Detect which cell encompasses the target text, then output its (X, Y) center coordinate. 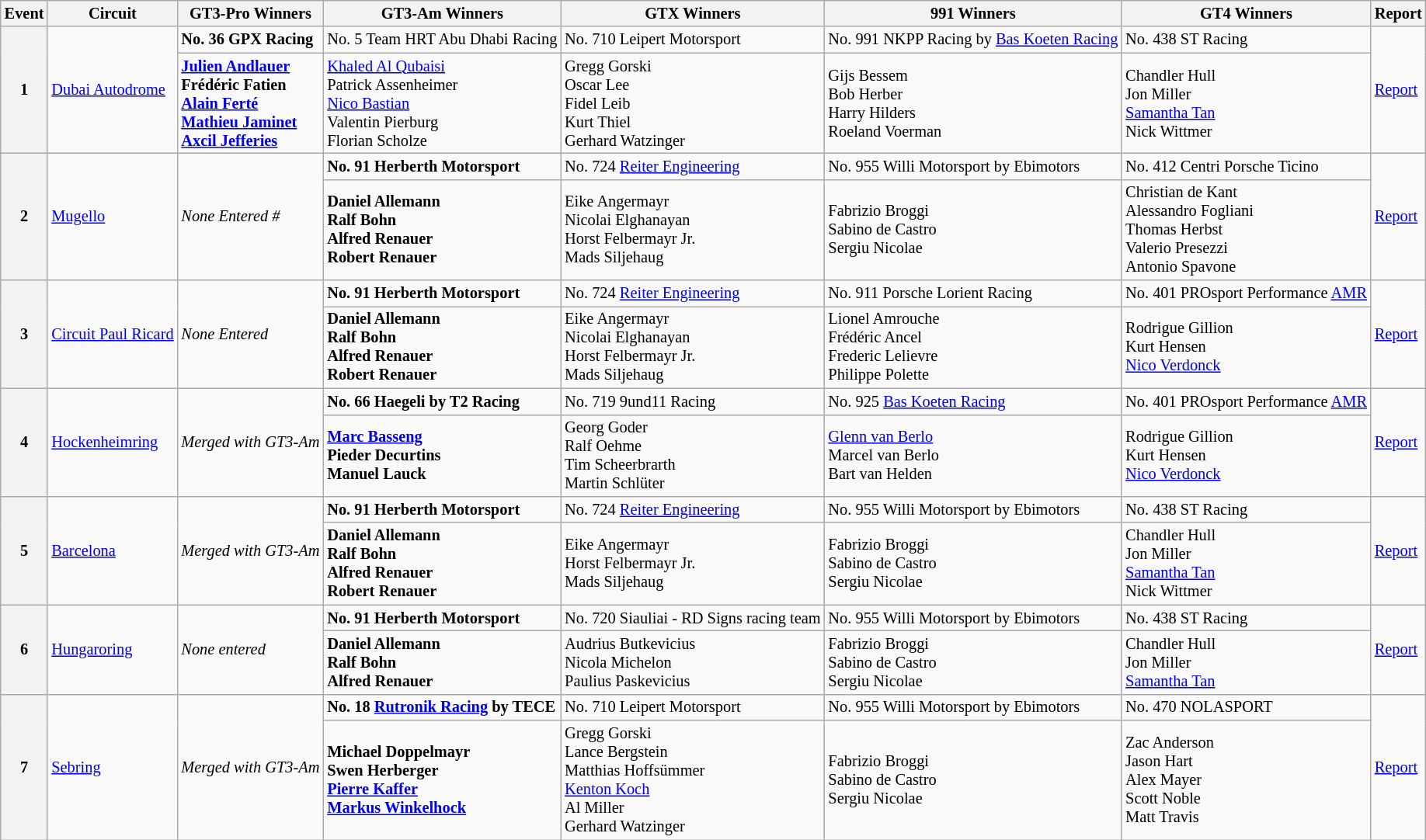
5 (25, 550)
Daniel Allemann Ralf Bohn Alfred Renauer (442, 662)
Dubai Autodrome (112, 90)
Michael Doppelmayr Swen Herberger Pierre Kaffer Markus Winkelhock (442, 780)
No. 720 Siauliai - RD Signs racing team (693, 618)
None entered (250, 649)
Eike Angermayr Horst Felbermayr Jr. Mads Siljehaug (693, 564)
No. 925 Bas Koeten Racing (974, 401)
Zac Anderson Jason Hart Alex Mayer Scott Noble Matt Travis (1246, 780)
Gregg Gorski Lance Bergstein Matthias Hoffsümmer Kenton Koch Al Miller Gerhard Watzinger (693, 780)
Georg Goder Ralf Oehme Tim Scheerbrarth Martin Schlüter (693, 456)
6 (25, 649)
Khaled Al Qubaisi Patrick Assenheimer Nico Bastian Valentin Pierburg Florian Scholze (442, 103)
Circuit Paul Ricard (112, 334)
Hungaroring (112, 649)
No. 470 NOLASPORT (1246, 707)
GT4 Winners (1246, 13)
Chandler Hull Jon Miller Samantha Tan (1246, 662)
No. 66 Haegeli by T2 Racing (442, 401)
Lionel Amrouche Frédéric Ancel Frederic Lelievre Philippe Polette (974, 347)
GTX Winners (693, 13)
Circuit (112, 13)
No. 991 NKPP Racing by Bas Koeten Racing (974, 40)
3 (25, 334)
No. 412 Centri Porsche Ticino (1246, 166)
GT3-Pro Winners (250, 13)
Gregg Gorski Oscar Lee Fidel Leib Kurt Thiel Gerhard Watzinger (693, 103)
Event (25, 13)
No. 36 GPX Racing (250, 40)
Julien Andlauer Frédéric Fatien Alain Ferté Mathieu Jaminet Axcil Jefferies (250, 103)
No. 18 Rutronik Racing by TECE (442, 707)
No. 719 9und11 Racing (693, 401)
991 Winners (974, 13)
2 (25, 216)
None Entered (250, 334)
Glenn van Berlo Marcel van Berlo Bart van Helden (974, 456)
GT3-Am Winners (442, 13)
No. 5 Team HRT Abu Dhabi Racing (442, 40)
None Entered # (250, 216)
7 (25, 767)
1 (25, 90)
Barcelona (112, 550)
4 (25, 443)
Sebring (112, 767)
Gijs Bessem Bob Herber Harry Hilders Roeland Voerman (974, 103)
Audrius Butkevicius Nicola Michelon Paulius Paskevicius (693, 662)
Christian de Kant Alessandro Fogliani Thomas Herbst Valerio Presezzi Antonio Spavone (1246, 230)
Hockenheimring (112, 443)
No. 911 Porsche Lorient Racing (974, 293)
Marc Basseng Pieder Decurtins Manuel Lauck (442, 456)
Mugello (112, 216)
